Identify which cell holds the provided text, then report its [X, Y] central coordinate. 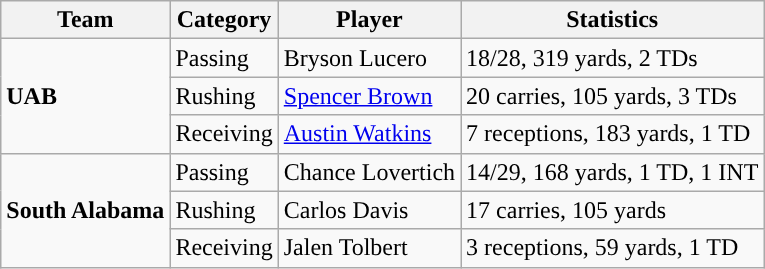
Spencer Brown [369, 96]
14/29, 168 yards, 1 TD, 1 INT [612, 172]
Chance Lovertich [369, 172]
Category [224, 20]
18/28, 319 yards, 2 TDs [612, 58]
Bryson Lucero [369, 58]
7 receptions, 183 yards, 1 TD [612, 134]
Austin Watkins [369, 134]
Team [86, 20]
Jalen Tolbert [369, 248]
Player [369, 20]
3 receptions, 59 yards, 1 TD [612, 248]
Statistics [612, 20]
UAB [86, 96]
South Alabama [86, 210]
20 carries, 105 yards, 3 TDs [612, 96]
17 carries, 105 yards [612, 210]
Carlos Davis [369, 210]
